Pinpoint the cell where the given text exists, returning its (X, Y) midpoint coordinate. 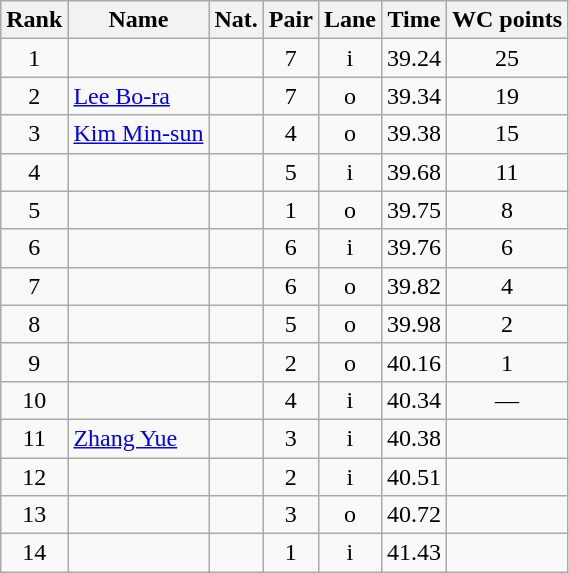
WC points (508, 20)
Nat. (236, 20)
13 (34, 515)
19 (508, 96)
40.16 (414, 362)
15 (508, 134)
Lane (350, 20)
39.24 (414, 58)
— (508, 400)
9 (34, 362)
41.43 (414, 553)
39.68 (414, 172)
39.76 (414, 248)
14 (34, 553)
39.34 (414, 96)
Lee Bo-ra (138, 96)
39.38 (414, 134)
40.38 (414, 438)
Name (138, 20)
39.82 (414, 286)
10 (34, 400)
Time (414, 20)
40.72 (414, 515)
Zhang Yue (138, 438)
12 (34, 477)
40.51 (414, 477)
40.34 (414, 400)
39.98 (414, 324)
Pair (290, 20)
Rank (34, 20)
Kim Min-sun (138, 134)
39.75 (414, 210)
25 (508, 58)
